Output the (X, Y) coordinate of the center of the cell containing the given text.  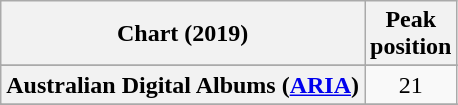
Peakposition (411, 34)
Chart (2019) (183, 34)
Australian Digital Albums (ARIA) (183, 85)
21 (411, 85)
